Scan for the cell matching the given text and deliver its [x, y] coordinate at center. 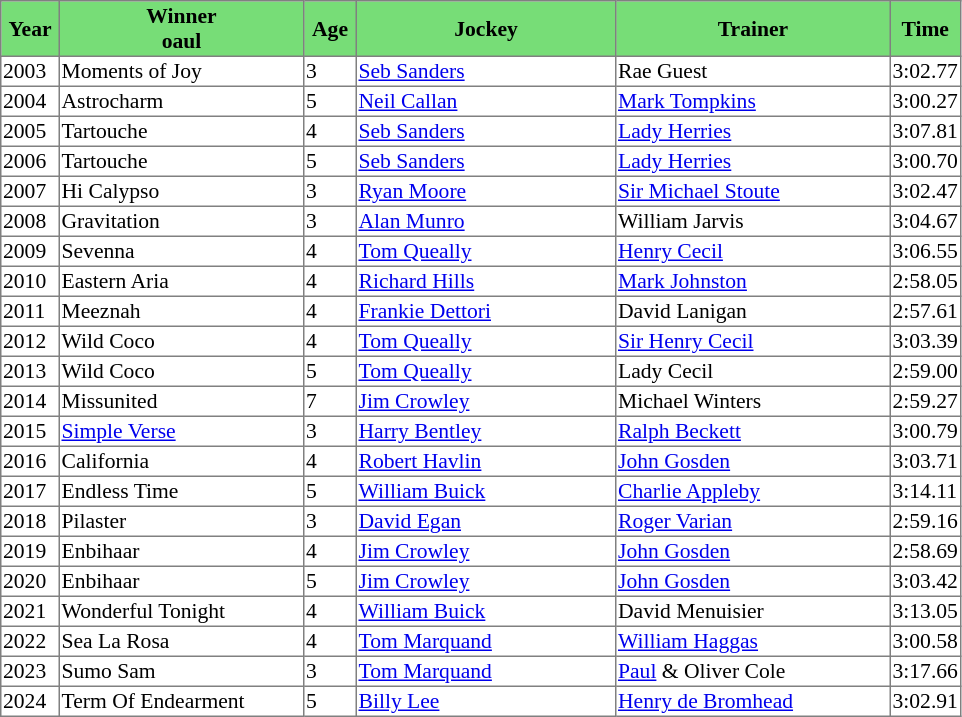
2:57.61 [925, 311]
3:06.55 [925, 251]
2010 [30, 281]
Sea La Rosa [181, 641]
3:00.79 [925, 431]
Robert Havlin [486, 461]
California [181, 461]
2007 [30, 191]
David Menuisier [753, 611]
Michael Winters [753, 401]
2021 [30, 611]
Gravitation [181, 221]
2012 [30, 341]
Ralph Beckett [753, 431]
2004 [30, 101]
Hi Calypso [181, 191]
Ryan Moore [486, 191]
2:59.16 [925, 521]
Endless Time [181, 491]
Missunited [181, 401]
Term Of Endearment [181, 701]
2:58.69 [925, 551]
2016 [30, 461]
3:04.67 [925, 221]
2009 [30, 251]
Paul & Oliver Cole [753, 671]
Astrocharm [181, 101]
2011 [30, 311]
Moments of Joy [181, 71]
Billy Lee [486, 701]
Sevenna [181, 251]
2:58.05 [925, 281]
2015 [30, 431]
Trainer [753, 29]
Age [330, 29]
2018 [30, 521]
Mark Tompkins [753, 101]
2017 [30, 491]
Time [925, 29]
3:03.39 [925, 341]
Harry Bentley [486, 431]
Frankie Dettori [486, 311]
Sir Michael Stoute [753, 191]
Mark Johnston [753, 281]
3:17.66 [925, 671]
3:03.42 [925, 581]
3:00.70 [925, 161]
2020 [30, 581]
2019 [30, 551]
3:02.77 [925, 71]
Richard Hills [486, 281]
2005 [30, 131]
3:02.91 [925, 701]
3:13.05 [925, 611]
Neil Callan [486, 101]
2:59.00 [925, 371]
2013 [30, 371]
Rae Guest [753, 71]
2024 [30, 701]
3:00.58 [925, 641]
Winneroaul [181, 29]
Year [30, 29]
Wonderful Tonight [181, 611]
3:14.11 [925, 491]
7 [330, 401]
Pilaster [181, 521]
Charlie Appleby [753, 491]
Sir Henry Cecil [753, 341]
Henry Cecil [753, 251]
Henry de Bromhead [753, 701]
3:03.71 [925, 461]
Jockey [486, 29]
2023 [30, 671]
2014 [30, 401]
3:07.81 [925, 131]
2006 [30, 161]
Lady Cecil [753, 371]
William Haggas [753, 641]
2022 [30, 641]
Roger Varian [753, 521]
Simple Verse [181, 431]
Eastern Aria [181, 281]
David Lanigan [753, 311]
William Jarvis [753, 221]
David Egan [486, 521]
2:59.27 [925, 401]
Alan Munro [486, 221]
3:00.27 [925, 101]
3:02.47 [925, 191]
Sumo Sam [181, 671]
2003 [30, 71]
2008 [30, 221]
Meeznah [181, 311]
